Output the (x, y) coordinate of the center of the cell containing the given text.  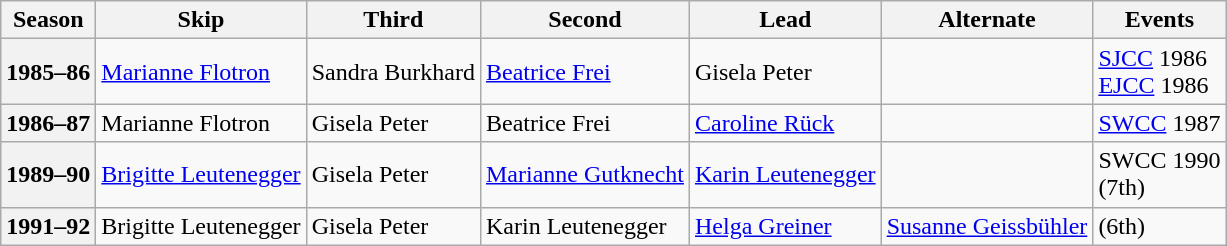
1986–87 (48, 123)
Events (1160, 20)
1989–90 (48, 174)
Second (584, 20)
Third (393, 20)
Season (48, 20)
Lead (785, 20)
Alternate (987, 20)
Susanne Geissbühler (987, 226)
1985–86 (48, 72)
Helga Greiner (785, 226)
(6th) (1160, 226)
Sandra Burkhard (393, 72)
1991–92 (48, 226)
SWCC 1987 (1160, 123)
Skip (201, 20)
SWCC 1990 (7th) (1160, 174)
SJCC 1986 EJCC 1986 (1160, 72)
Caroline Rück (785, 123)
Marianne Gutknecht (584, 174)
